Detect which cell encompasses the target text, then output its (X, Y) center coordinate. 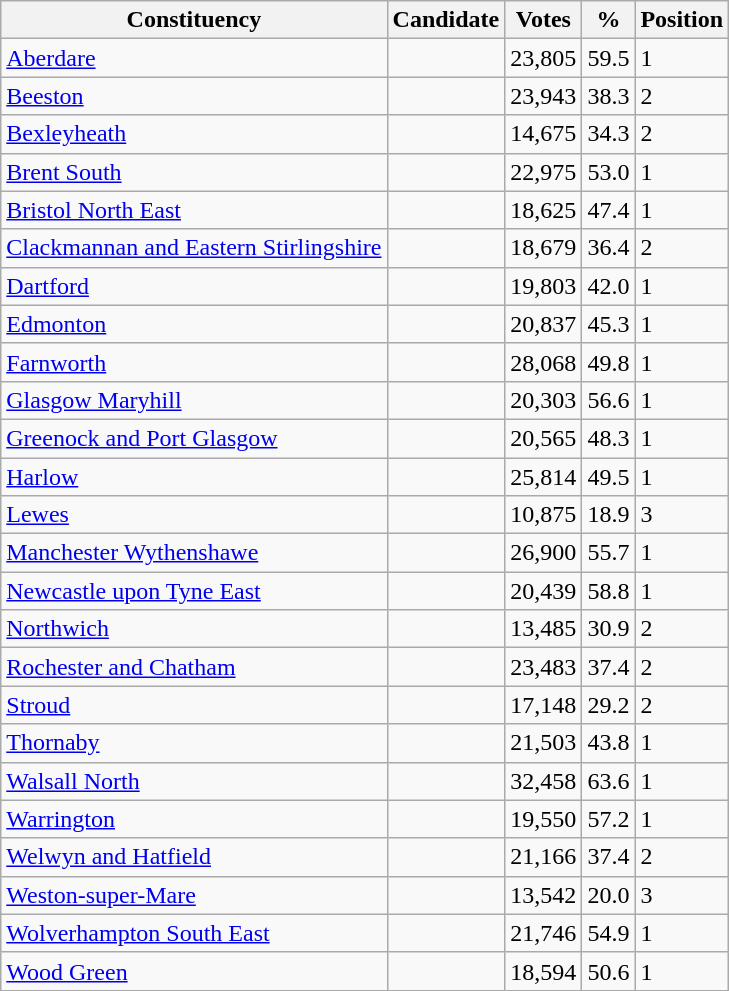
20,565 (544, 438)
18,594 (544, 971)
42.0 (608, 286)
21,746 (544, 933)
63.6 (608, 781)
13,542 (544, 895)
% (608, 20)
Constituency (194, 20)
Harlow (194, 477)
43.8 (608, 743)
Glasgow Maryhill (194, 400)
54.9 (608, 933)
Votes (544, 20)
53.0 (608, 172)
Manchester Wythenshawe (194, 553)
17,148 (544, 705)
20,837 (544, 324)
56.6 (608, 400)
23,805 (544, 58)
Position (682, 20)
Newcastle upon Tyne East (194, 591)
48.3 (608, 438)
21,166 (544, 857)
Northwich (194, 629)
18.9 (608, 515)
Lewes (194, 515)
Weston-super-Mare (194, 895)
30.9 (608, 629)
57.2 (608, 819)
20,439 (544, 591)
Bexleyheath (194, 134)
22,975 (544, 172)
32,458 (544, 781)
55.7 (608, 553)
38.3 (608, 96)
19,803 (544, 286)
18,679 (544, 248)
34.3 (608, 134)
13,485 (544, 629)
45.3 (608, 324)
36.4 (608, 248)
29.2 (608, 705)
10,875 (544, 515)
23,943 (544, 96)
Wood Green (194, 971)
Bristol North East (194, 210)
14,675 (544, 134)
Brent South (194, 172)
20,303 (544, 400)
Clackmannan and Eastern Stirlingshire (194, 248)
18,625 (544, 210)
20.0 (608, 895)
28,068 (544, 362)
58.8 (608, 591)
Thornaby (194, 743)
49.8 (608, 362)
Beeston (194, 96)
25,814 (544, 477)
Warrington (194, 819)
19,550 (544, 819)
Edmonton (194, 324)
Dartford (194, 286)
26,900 (544, 553)
Welwyn and Hatfield (194, 857)
Aberdare (194, 58)
49.5 (608, 477)
50.6 (608, 971)
47.4 (608, 210)
59.5 (608, 58)
Rochester and Chatham (194, 667)
23,483 (544, 667)
21,503 (544, 743)
Farnworth (194, 362)
Wolverhampton South East (194, 933)
Stroud (194, 705)
Candidate (446, 20)
Greenock and Port Glasgow (194, 438)
Walsall North (194, 781)
